Output the (x, y) coordinate of the center of the cell containing the given text.  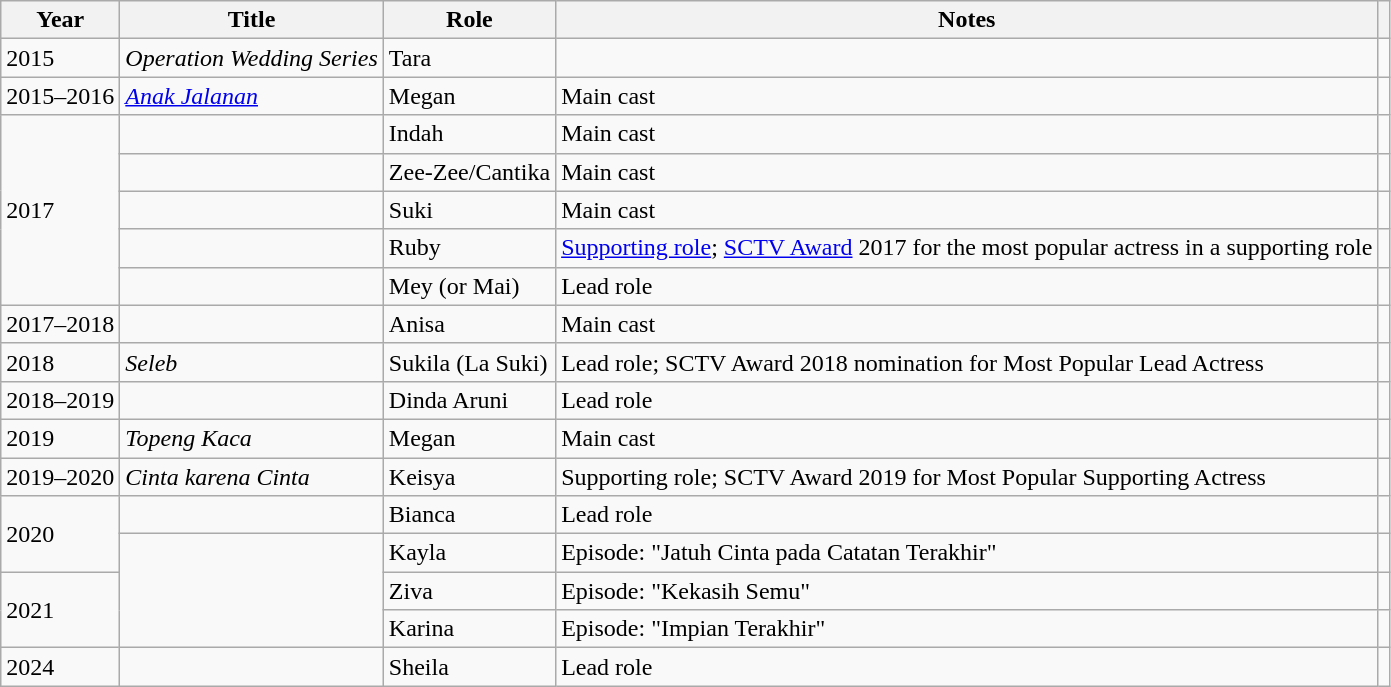
Ziva (469, 591)
Year (60, 20)
Anisa (469, 324)
Episode: "Impian Terakhir" (967, 629)
Topeng Kaca (252, 438)
Notes (967, 20)
2018 (60, 362)
Title (252, 20)
Anak Jalanan (252, 96)
Keisya (469, 477)
Mey (or Mai) (469, 286)
Karina (469, 629)
Operation Wedding Series (252, 58)
Bianca (469, 515)
2021 (60, 610)
2020 (60, 534)
Episode: "Kekasih Semu" (967, 591)
Ruby (469, 248)
Zee-Zee/Cantika (469, 172)
2015–2016 (60, 96)
2017–2018 (60, 324)
Tara (469, 58)
2019 (60, 438)
Seleb (252, 362)
Episode: "Jatuh Cinta pada Catatan Terakhir" (967, 553)
Dinda Aruni (469, 400)
Cinta karena Cinta (252, 477)
2018–2019 (60, 400)
Suki (469, 210)
2024 (60, 667)
2019–2020 (60, 477)
Supporting role; SCTV Award 2019 for Most Popular Supporting Actress (967, 477)
2017 (60, 210)
Kayla (469, 553)
Indah (469, 134)
Supporting role; SCTV Award 2017 for the most popular actress in a supporting role (967, 248)
2015 (60, 58)
Sukila (La Suki) (469, 362)
Sheila (469, 667)
Role (469, 20)
Lead role; SCTV Award 2018 nomination for Most Popular Lead Actress (967, 362)
